Scan for the cell matching the given text and deliver its [X, Y] coordinate at center. 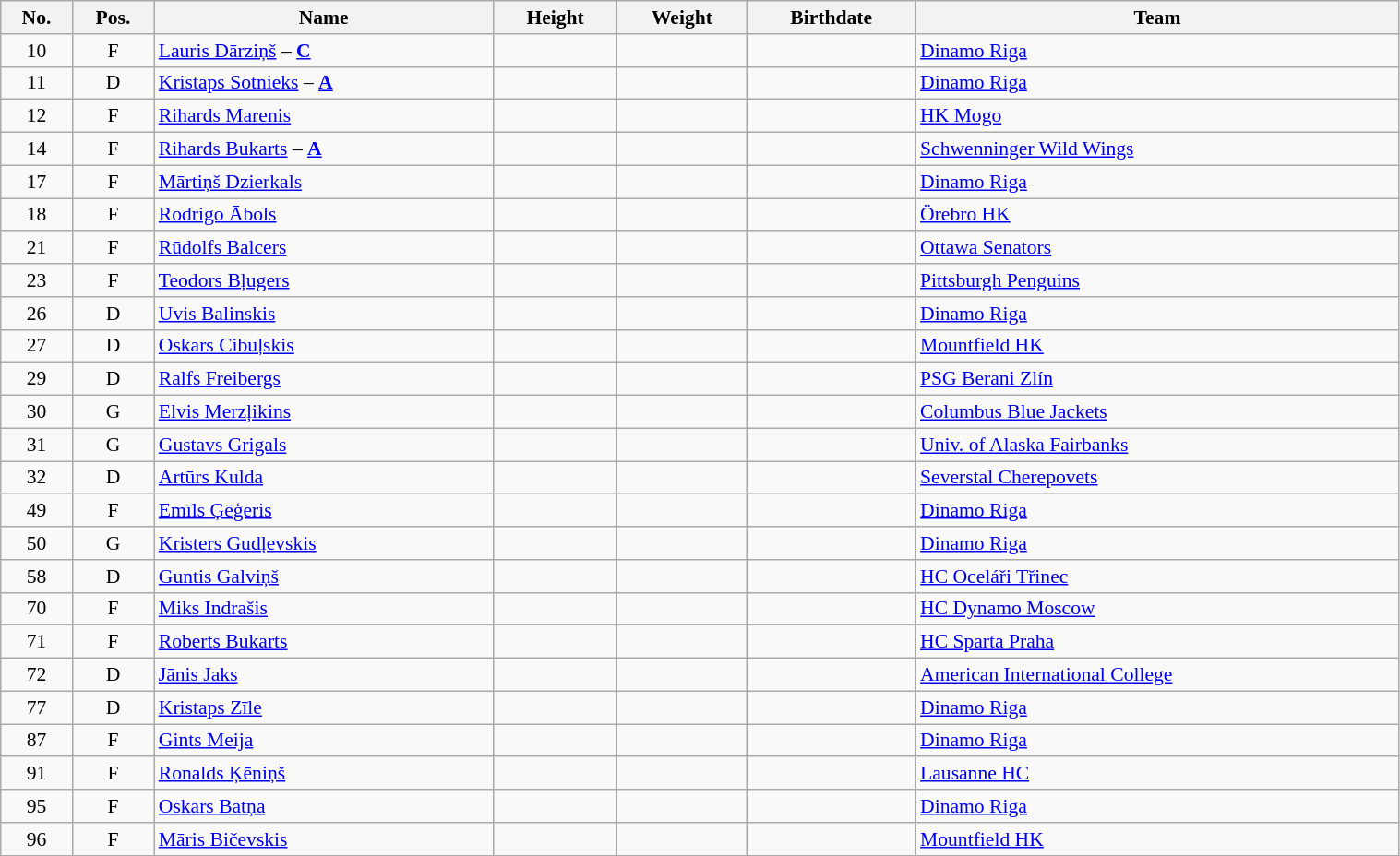
Artūrs Kulda [324, 478]
Örebro HK [1157, 215]
29 [37, 379]
American International College [1157, 675]
70 [37, 609]
11 [37, 83]
Elvis Merzļikins [324, 412]
Uvis Balinskis [324, 314]
27 [37, 346]
Oskars Batņa [324, 806]
50 [37, 543]
Kristaps Sotnieks – A [324, 83]
14 [37, 149]
Guntis Galviņš [324, 577]
30 [37, 412]
Birthdate [831, 18]
96 [37, 839]
HC Dynamo Moscow [1157, 609]
Roberts Bukarts [324, 642]
Gustavs Grigals [324, 445]
32 [37, 478]
17 [37, 182]
No. [37, 18]
Rihards Marenis [324, 116]
26 [37, 314]
Kristers Gudļevskis [324, 543]
Pos. [113, 18]
Weight [683, 18]
Lauris Dārziņš – C [324, 51]
HC Oceláři Třinec [1157, 577]
Gints Meija [324, 741]
Rihards Bukarts – A [324, 149]
Mārtiņš Dzierkals [324, 182]
91 [37, 774]
Name [324, 18]
Univ. of Alaska Fairbanks [1157, 445]
Oskars Cibuļskis [324, 346]
Height [556, 18]
Ralfs Freibergs [324, 379]
Columbus Blue Jackets [1157, 412]
Rodrigo Ābols [324, 215]
Emīls Ģēģeris [324, 511]
Schwenninger Wild Wings [1157, 149]
49 [37, 511]
23 [37, 280]
Jānis Jaks [324, 675]
HC Sparta Praha [1157, 642]
18 [37, 215]
Teodors Bļugers [324, 280]
10 [37, 51]
Ronalds Ķēniņš [324, 774]
21 [37, 248]
71 [37, 642]
Māris Bičevskis [324, 839]
PSG Berani Zlín [1157, 379]
HK Mogo [1157, 116]
Kristaps Zīle [324, 707]
72 [37, 675]
12 [37, 116]
95 [37, 806]
Severstal Cherepovets [1157, 478]
87 [37, 741]
58 [37, 577]
Pittsburgh Penguins [1157, 280]
Miks Indrašis [324, 609]
Rūdolfs Balcers [324, 248]
31 [37, 445]
77 [37, 707]
Ottawa Senators [1157, 248]
Team [1157, 18]
Lausanne HC [1157, 774]
